Output the (X, Y) coordinate of the center of the cell containing the given text.  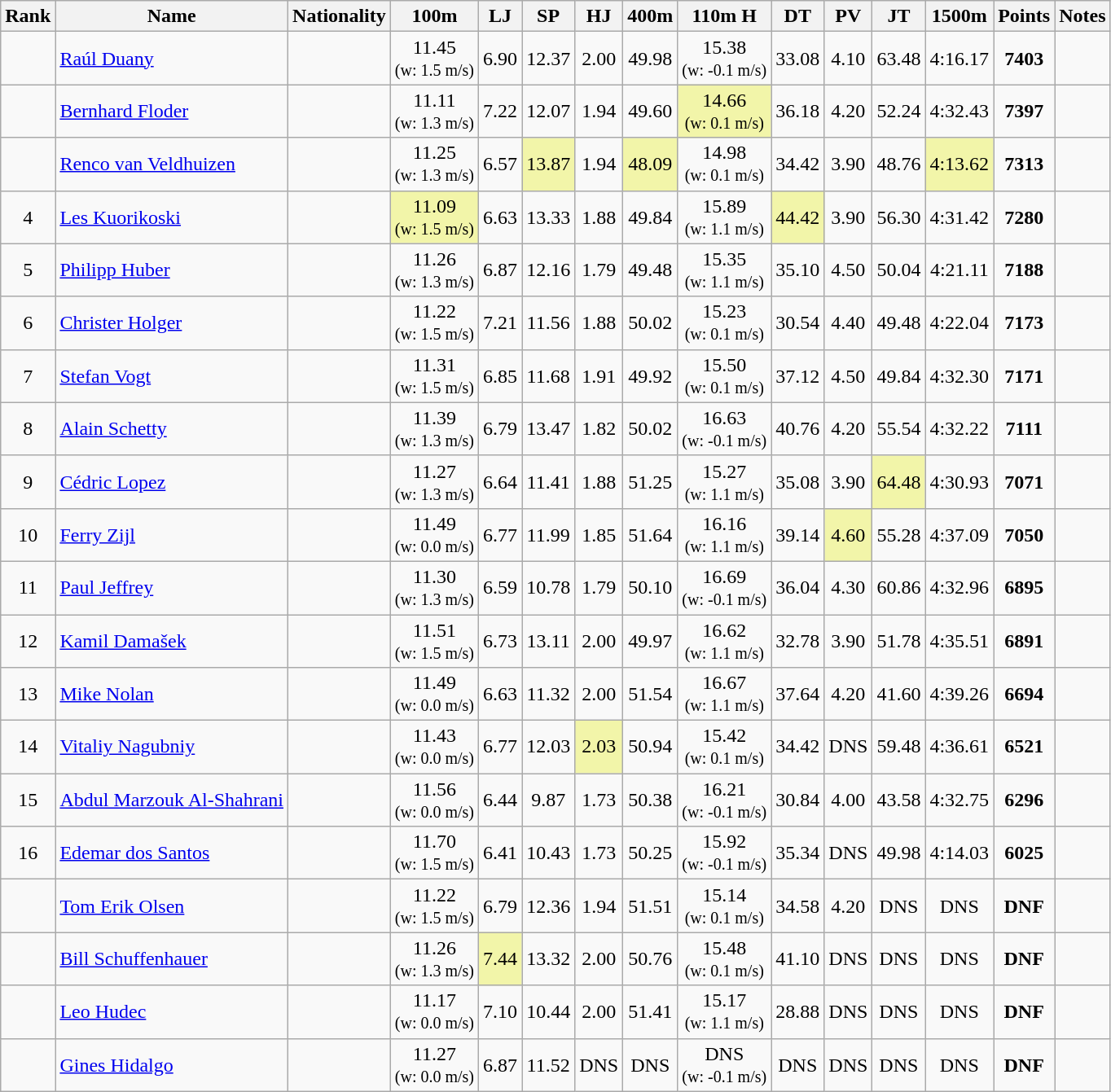
4.30 (849, 588)
51.41 (650, 1011)
16.16(w: 1.1 m/s) (725, 534)
4:21.11 (960, 270)
JT (899, 16)
7280 (1025, 217)
Raúl Duany (172, 59)
15 (28, 800)
56.30 (899, 217)
Edemar dos Santos (172, 853)
16.69(w: -0.1 m/s) (725, 588)
13.47 (549, 428)
16.63(w: -0.1 m/s) (725, 428)
12.16 (549, 270)
41.60 (899, 694)
16.67(w: 1.1 m/s) (725, 694)
5 (28, 270)
7397 (1025, 111)
Nationality (340, 16)
11.30(w: 1.3 m/s) (434, 588)
50.38 (650, 800)
14 (28, 748)
7 (28, 376)
52.24 (899, 111)
11.52 (549, 1065)
SP (549, 16)
16.62(w: 1.1 m/s) (725, 640)
Leo Hudec (172, 1011)
Stefan Vogt (172, 376)
7050 (1025, 534)
11.99 (549, 534)
15.23(w: 0.1 m/s) (725, 322)
7.10 (500, 1011)
50.10 (650, 588)
Rank (28, 16)
Tom Erik Olsen (172, 906)
39.14 (798, 534)
35.08 (798, 482)
11.32 (549, 694)
6.85 (500, 376)
11 (28, 588)
4:32.30 (960, 376)
Alain Schetty (172, 428)
4:32.75 (960, 800)
51.64 (650, 534)
4.60 (849, 534)
34.58 (798, 906)
10.78 (549, 588)
6891 (1025, 640)
6.90 (500, 59)
15.42(w: 0.1 m/s) (725, 748)
15.92(w: -0.1 m/s) (725, 853)
Points (1025, 16)
8 (28, 428)
4:22.04 (960, 322)
11.39(w: 1.3 m/s) (434, 428)
12.36 (549, 906)
13.32 (549, 959)
55.28 (899, 534)
4:14.03 (960, 853)
4.00 (849, 800)
4:31.42 (960, 217)
11.45(w: 1.5 m/s) (434, 59)
12.37 (549, 59)
48.76 (899, 164)
6025 (1025, 853)
51.51 (650, 906)
64.48 (899, 482)
14.98(w: 0.1 m/s) (725, 164)
7188 (1025, 270)
33.08 (798, 59)
4:39.26 (960, 694)
11.27(w: 1.3 m/s) (434, 482)
6 (28, 322)
11.17(w: 0.0 m/s) (434, 1011)
Gines Hidalgo (172, 1065)
6.64 (500, 482)
11.09(w: 1.5 m/s) (434, 217)
11.43(w: 0.0 m/s) (434, 748)
30.54 (798, 322)
51.78 (899, 640)
1.82 (599, 428)
59.48 (899, 748)
16 (28, 853)
60.86 (899, 588)
55.54 (899, 428)
49.92 (650, 376)
15.35(w: 1.1 m/s) (725, 270)
7313 (1025, 164)
6.59 (500, 588)
12.07 (549, 111)
2.03 (599, 748)
4.10 (849, 59)
4:13.62 (960, 164)
Cédric Lopez (172, 482)
Kamil Damašek (172, 640)
51.25 (650, 482)
7.44 (500, 959)
Paul Jeffrey (172, 588)
11.51(w: 1.5 m/s) (434, 640)
110m H (725, 16)
43.58 (899, 800)
Abdul Marzouk Al-Shahrani (172, 800)
Notes (1082, 16)
Renco van Veldhuizen (172, 164)
13.11 (549, 640)
6895 (1025, 588)
4:35.51 (960, 640)
36.04 (798, 588)
7173 (1025, 322)
16.21(w: -0.1 m/s) (725, 800)
36.18 (798, 111)
11.68 (549, 376)
6521 (1025, 748)
11.27(w: 0.0 m/s) (434, 1065)
1500m (960, 16)
15.27(w: 1.1 m/s) (725, 482)
Vitaliy Nagubniy (172, 748)
49.97 (650, 640)
4:36.61 (960, 748)
35.10 (798, 270)
50.25 (650, 853)
9.87 (549, 800)
6.73 (500, 640)
49.60 (650, 111)
11.11(w: 1.3 m/s) (434, 111)
50.04 (899, 270)
44.42 (798, 217)
12.03 (549, 748)
400m (650, 16)
Bernhard Floder (172, 111)
7171 (1025, 376)
15.50(w: 0.1 m/s) (725, 376)
15.89(w: 1.1 m/s) (725, 217)
1.91 (599, 376)
Bill Schuffenhauer (172, 959)
4:37.09 (960, 534)
30.84 (798, 800)
11.70(w: 1.5 m/s) (434, 853)
11.41 (549, 482)
Les Kuorikoski (172, 217)
PV (849, 16)
11.25(w: 1.3 m/s) (434, 164)
DNS(w: -0.1 m/s) (725, 1065)
15.38(w: -0.1 m/s) (725, 59)
13 (28, 694)
Christer Holger (172, 322)
28.88 (798, 1011)
7111 (1025, 428)
41.10 (798, 959)
7.22 (500, 111)
4:30.93 (960, 482)
1.85 (599, 534)
9 (28, 482)
4.40 (849, 322)
32.78 (798, 640)
37.64 (798, 694)
LJ (500, 16)
4:32.43 (960, 111)
6.41 (500, 853)
100m (434, 16)
Mike Nolan (172, 694)
HJ (599, 16)
12 (28, 640)
48.09 (650, 164)
35.34 (798, 853)
40.76 (798, 428)
15.17(w: 1.1 m/s) (725, 1011)
Name (172, 16)
Philipp Huber (172, 270)
4:32.96 (960, 588)
11.56 (549, 322)
10.43 (549, 853)
6.57 (500, 164)
10.44 (549, 1011)
10 (28, 534)
11.56(w: 0.0 m/s) (434, 800)
4:32.22 (960, 428)
15.14(w: 0.1 m/s) (725, 906)
50.76 (650, 959)
11.31(w: 1.5 m/s) (434, 376)
50.94 (650, 748)
7071 (1025, 482)
4 (28, 217)
6296 (1025, 800)
13.87 (549, 164)
4:16.17 (960, 59)
14.66(w: 0.1 m/s) (725, 111)
63.48 (899, 59)
DT (798, 16)
51.54 (650, 694)
37.12 (798, 376)
6.44 (500, 800)
7403 (1025, 59)
6694 (1025, 694)
13.33 (549, 217)
Ferry Zijl (172, 534)
7.21 (500, 322)
15.48(w: 0.1 m/s) (725, 959)
